Find where the given text appears and provide that cell's center as [x, y] coordinate. 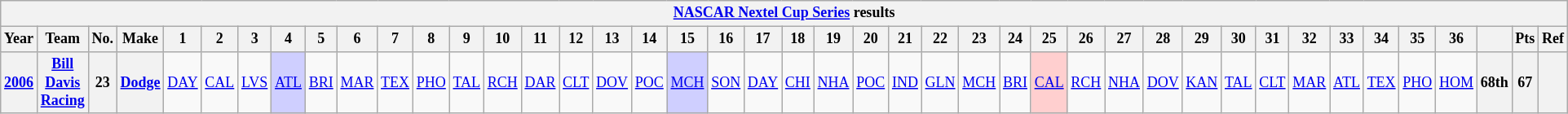
27 [1124, 39]
Year [20, 39]
Pts [1525, 39]
SON [726, 82]
32 [1310, 39]
Dodge [140, 82]
8 [431, 39]
31 [1272, 39]
26 [1086, 39]
LVS [254, 82]
13 [612, 39]
Make [140, 39]
6 [357, 39]
3 [254, 39]
CHI [798, 82]
HOM [1456, 82]
18 [798, 39]
11 [540, 39]
35 [1417, 39]
IND [905, 82]
Bill Davis Racing [62, 82]
Ref [1553, 39]
34 [1381, 39]
1 [183, 39]
68th [1494, 82]
15 [687, 39]
7 [395, 39]
10 [502, 39]
No. [103, 39]
12 [576, 39]
20 [871, 39]
16 [726, 39]
NASCAR Nextel Cup Series results [784, 13]
9 [466, 39]
KAN [1202, 82]
28 [1163, 39]
2006 [20, 82]
5 [321, 39]
22 [940, 39]
2 [220, 39]
Team [62, 39]
24 [1016, 39]
DAR [540, 82]
36 [1456, 39]
67 [1525, 82]
GLN [940, 82]
29 [1202, 39]
17 [762, 39]
14 [649, 39]
4 [289, 39]
19 [833, 39]
33 [1347, 39]
25 [1049, 39]
30 [1239, 39]
21 [905, 39]
